From the cell containing the given text, extract its center point as (x, y) coordinate. 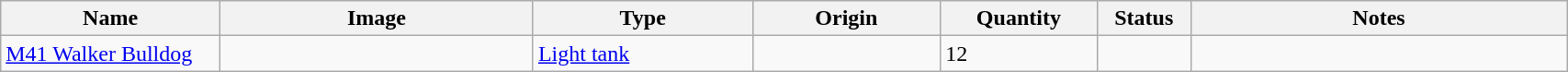
Name (110, 18)
12 (1019, 54)
Status (1144, 18)
Type (643, 18)
Origin (847, 18)
Image (377, 18)
Quantity (1019, 18)
M41 Walker Bulldog (110, 54)
Notes (1378, 18)
Light tank (643, 54)
